Return the [x, y] coordinate for the center point of the cell that contains the specified text.  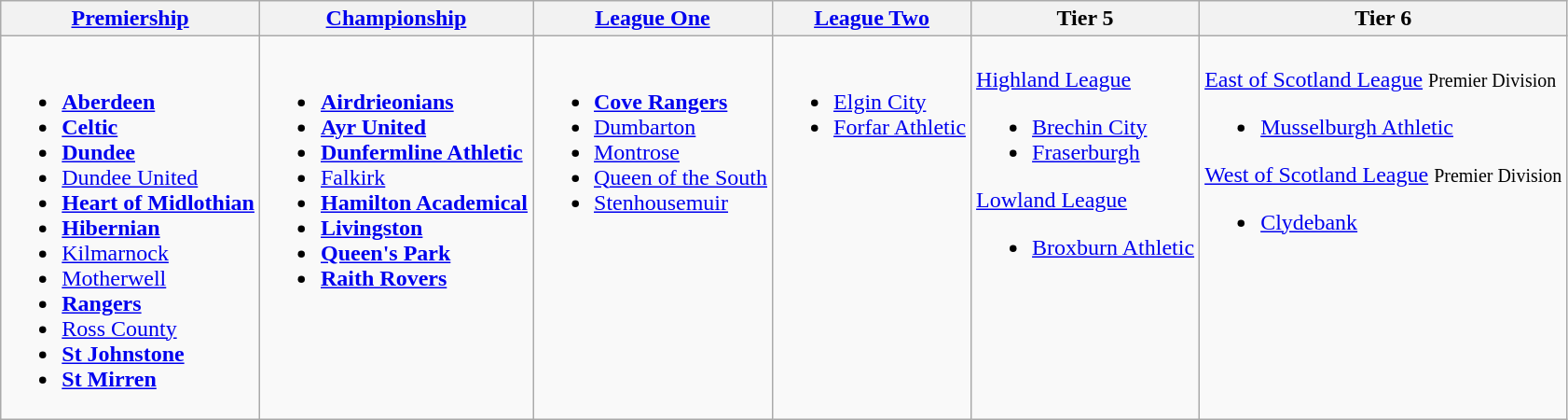
League One [653, 19]
Cove RangersDumbartonMontroseQueen of the SouthStenhousemuir [653, 228]
East of Scotland League Premier DivisionMusselburgh AthleticWest of Scotland League Premier DivisionClydebank [1383, 228]
Highland LeagueBrechin CityFraserburghLowland LeagueBroxburn Athletic [1085, 228]
AirdrieoniansAyr UnitedDunfermline AthleticFalkirkHamilton AcademicalLivingstonQueen's ParkRaith Rovers [395, 228]
Premiership [131, 19]
Elgin CityForfar Athletic [873, 228]
AberdeenCelticDundeeDundee UnitedHeart of MidlothianHibernianKilmarnockMotherwellRangersRoss CountySt JohnstoneSt Mirren [131, 228]
Tier 6 [1383, 19]
Tier 5 [1085, 19]
Championship [395, 19]
League Two [873, 19]
